Find where the given text appears and provide that cell's center as [X, Y] coordinate. 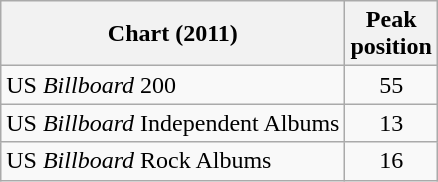
13 [391, 123]
Peakposition [391, 34]
US Billboard Rock Albums [173, 161]
55 [391, 85]
US Billboard 200 [173, 85]
Chart (2011) [173, 34]
US Billboard Independent Albums [173, 123]
16 [391, 161]
